Pinpoint the cell where the given text exists, returning its (x, y) midpoint coordinate. 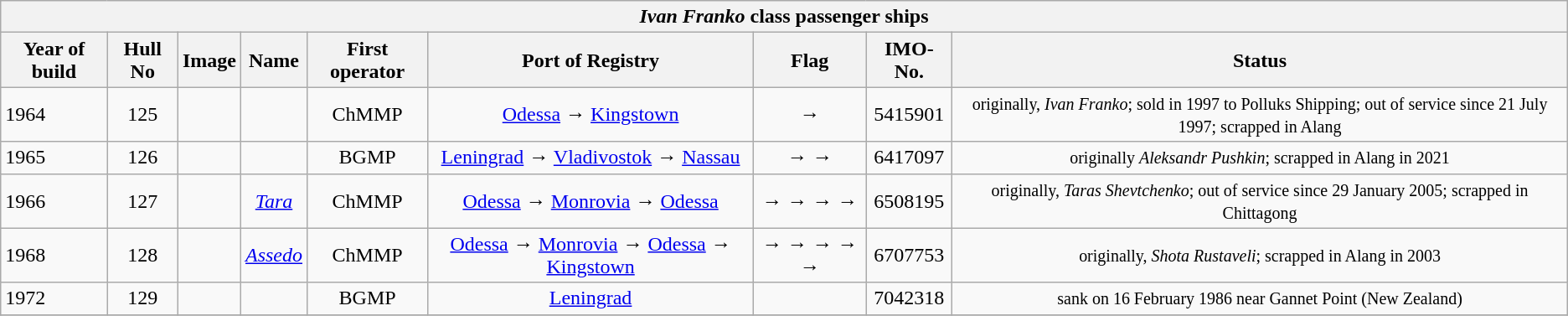
Odessa → Kingstown (591, 114)
originally, Shota Rustaveli; scrapped in Alang in 2003 (1260, 255)
6417097 (910, 158)
Image (209, 60)
129 (142, 298)
originally, Taras Shevtchenko; out of service since 29 January 2005; scrapped in Chittagong (1260, 201)
6707753 (910, 255)
7042318 (910, 298)
→ → (809, 158)
IMO-No. (910, 60)
127 (142, 201)
originally, Ivan Franko; sold in 1997 to Polluks Shipping; out of service since 21 July 1997; scrapped in Alang (1260, 114)
Hull No (142, 60)
Odessa → Monrovia → Odessa → Kingstown (591, 255)
sank on 16 February 1986 near Gannet Point (New Zealand) (1260, 298)
Leningrad → Vladivostok → Nassau (591, 158)
Tara (273, 201)
Status (1260, 60)
Ivan Franko class passenger ships (784, 17)
Port of Registry (591, 60)
6508195 (910, 201)
1972 (54, 298)
1965 (54, 158)
125 (142, 114)
126 (142, 158)
Assedo (273, 255)
5415901 (910, 114)
Leningrad (591, 298)
Year of build (54, 60)
1964 (54, 114)
128 (142, 255)
→ (809, 114)
Odessa → Monrovia → Odessa (591, 201)
Flag (809, 60)
Name (273, 60)
First operator (368, 60)
1966 (54, 201)
→ → → → (809, 201)
originally Aleksandr Pushkin; scrapped in Alang in 2021 (1260, 158)
1968 (54, 255)
→ → → → → (809, 255)
